Detect which cell encompasses the target text, then output its [x, y] center coordinate. 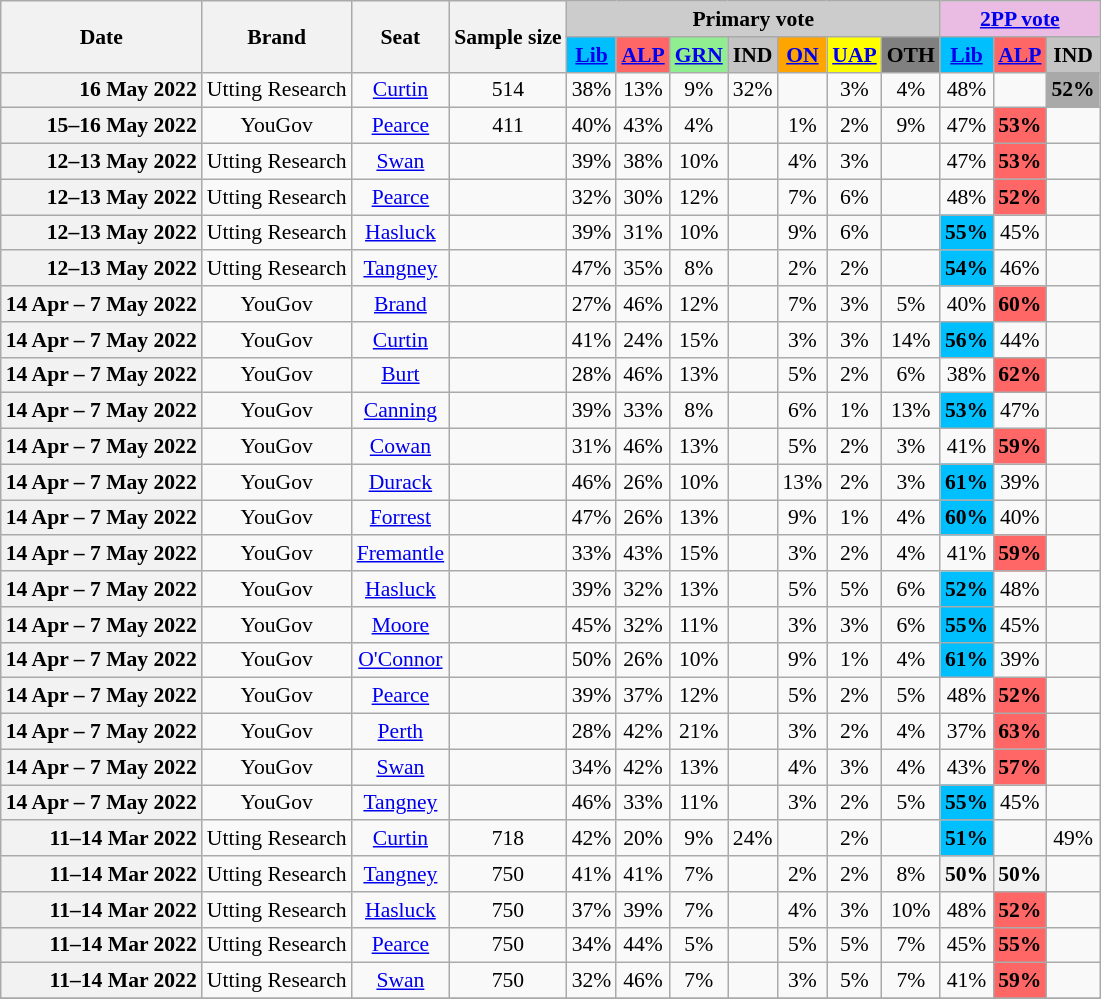
30% [642, 197]
Canning [401, 411]
57% [1020, 767]
16 May 2022 [102, 90]
14% [911, 340]
Perth [401, 732]
Seat [401, 36]
35% [642, 269]
62% [1020, 375]
Moore [401, 625]
411 [508, 126]
2PP vote [1020, 19]
O'Connor [401, 660]
UAP [854, 55]
Cowan [401, 447]
514 [508, 90]
54% [966, 269]
15–16 May 2022 [102, 126]
Burt [401, 375]
27% [592, 304]
Fremantle [401, 554]
OTH [911, 55]
ON [803, 55]
Forrest [401, 518]
Durack [401, 482]
51% [966, 839]
49% [1072, 839]
718 [508, 839]
63% [1020, 732]
Date [102, 36]
Sample size [508, 36]
GRN [699, 55]
20% [642, 839]
56% [966, 340]
21% [699, 732]
Primary vote [754, 19]
